Determine the (x, y) coordinate at the center of the cell enclosing the given text.  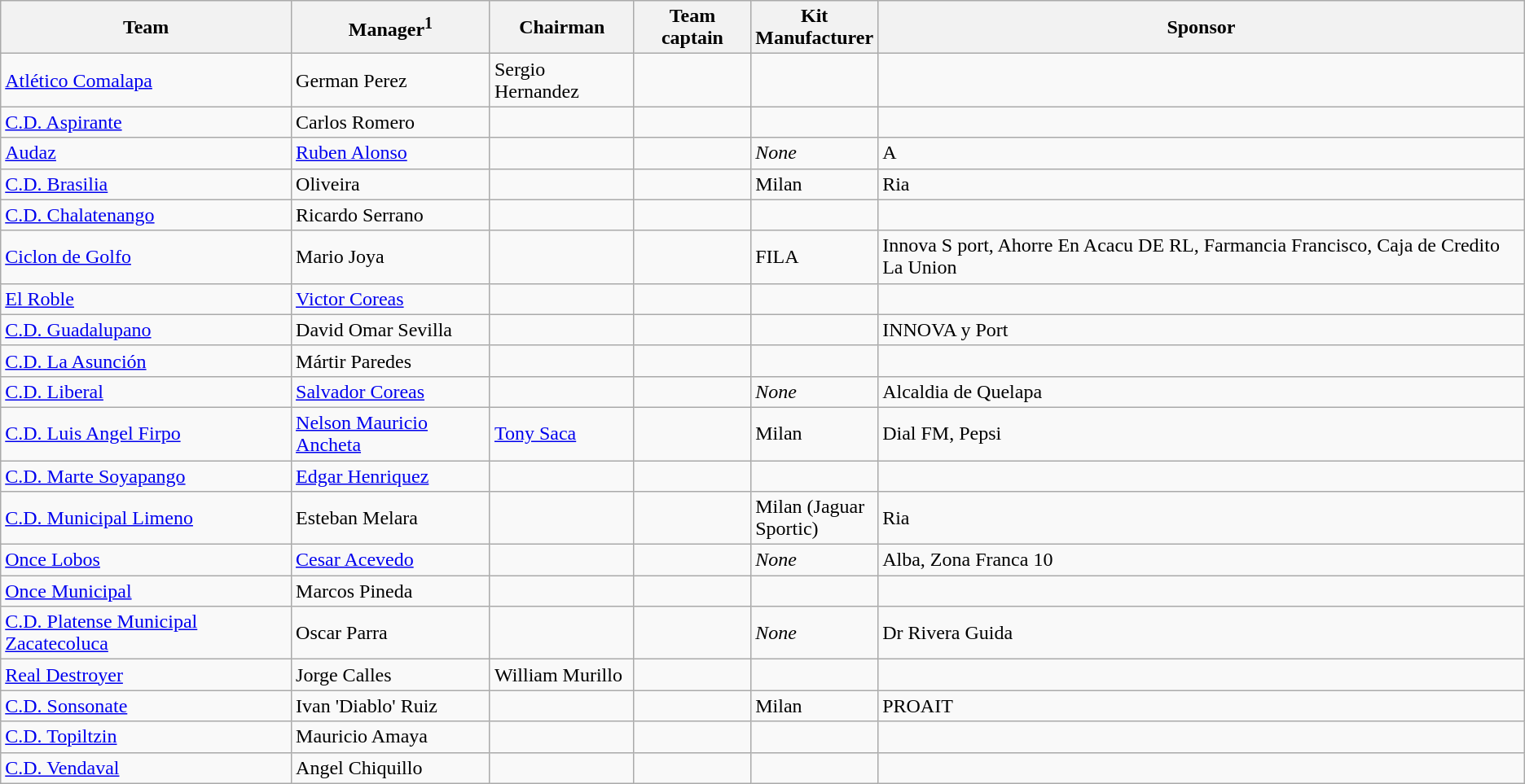
Nelson Mauricio Ancheta (391, 433)
Mártir Paredes (391, 361)
Once Municipal (147, 591)
Dr Rivera Guida (1202, 633)
Edgar Henriquez (391, 476)
C.D. Brasilia (147, 184)
Team (147, 28)
C.D. Vendaval (147, 768)
Esteban Melara (391, 518)
Dial FM, Pepsi (1202, 433)
C.D. Guadalupano (147, 330)
Ruben Alonso (391, 153)
Alba, Zona Franca 10 (1202, 560)
Marcos Pineda (391, 591)
C.D. Sonsonate (147, 706)
Angel Chiquillo (391, 768)
C.D. Marte Soyapango (147, 476)
Real Destroyer (147, 675)
Tony Saca (562, 433)
Innova S port, Ahorre En Acacu DE RL, Farmancia Francisco, Caja de Credito La Union (1202, 257)
Mauricio Amaya (391, 737)
FILA (815, 257)
INNOVA y Port (1202, 330)
Sergio Hernandez (562, 80)
Alcaldia de Quelapa (1202, 392)
Carlos Romero (391, 122)
C.D. Topiltzin (147, 737)
Chairman (562, 28)
Team captain (692, 28)
Cesar Acevedo (391, 560)
Atlético Comalapa (147, 80)
Manager1 (391, 28)
C.D. Luis Angel Firpo (147, 433)
Ricardo Serrano (391, 215)
PROAIT (1202, 706)
A (1202, 153)
C.D. La Asunción (147, 361)
German Perez (391, 80)
C.D. Platense Municipal Zacatecoluca (147, 633)
Ivan 'Diablo' Ruiz (391, 706)
Jorge Calles (391, 675)
Victor Coreas (391, 299)
Ciclon de Golfo (147, 257)
El Roble (147, 299)
Oliveira (391, 184)
C.D. Aspirante (147, 122)
Milan (Jaguar Sportic) (815, 518)
Salvador Coreas (391, 392)
C.D. Municipal Limeno (147, 518)
Audaz (147, 153)
Kit Manufacturer (815, 28)
Mario Joya (391, 257)
Sponsor (1202, 28)
William Murillo (562, 675)
Once Lobos (147, 560)
David Omar Sevilla (391, 330)
Oscar Parra (391, 633)
C.D. Chalatenango (147, 215)
C.D. Liberal (147, 392)
